From the cell containing the given text, extract its center point as (x, y) coordinate. 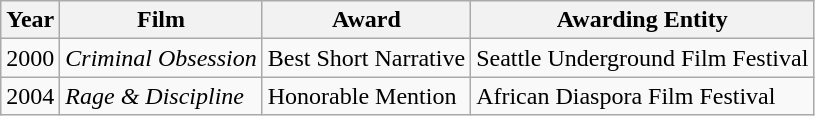
2004 (30, 96)
Best Short Narrative (366, 58)
Seattle Underground Film Festival (642, 58)
Honorable Mention (366, 96)
Award (366, 20)
Criminal Obsession (161, 58)
Awarding Entity (642, 20)
Rage & Discipline (161, 96)
Year (30, 20)
African Diaspora Film Festival (642, 96)
Film (161, 20)
2000 (30, 58)
